Scan for the cell matching the given text and deliver its [x, y] coordinate at center. 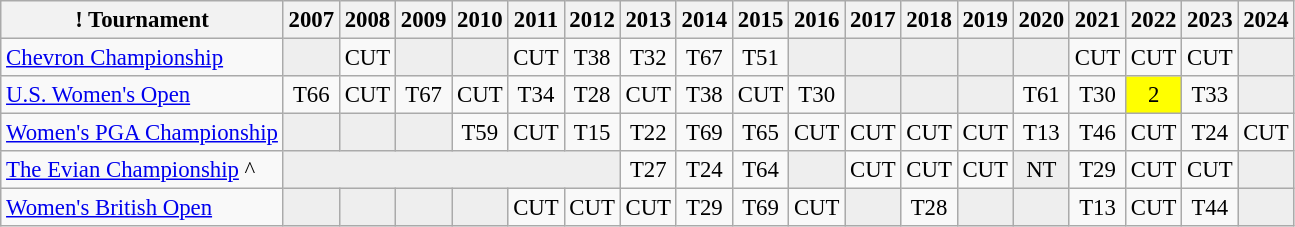
T65 [760, 133]
2012 [592, 20]
T51 [760, 58]
2007 [311, 20]
Chevron Championship [142, 58]
2023 [1210, 20]
2008 [367, 20]
Women's British Open [142, 208]
T15 [592, 133]
2018 [929, 20]
2016 [817, 20]
T22 [648, 133]
2013 [648, 20]
2009 [424, 20]
2022 [1154, 20]
U.S. Women's Open [142, 95]
T32 [648, 58]
Women's PGA Championship [142, 133]
T46 [1097, 133]
NT [1041, 170]
2011 [536, 20]
The Evian Championship ^ [142, 170]
2019 [985, 20]
T66 [311, 95]
T64 [760, 170]
T33 [1210, 95]
2021 [1097, 20]
T44 [1210, 208]
2010 [480, 20]
T27 [648, 170]
2020 [1041, 20]
T61 [1041, 95]
T59 [480, 133]
2015 [760, 20]
2017 [873, 20]
T34 [536, 95]
2 [1154, 95]
2024 [1266, 20]
! Tournament [142, 20]
2014 [704, 20]
